Output the (X, Y) coordinate of the center of the cell containing the given text.  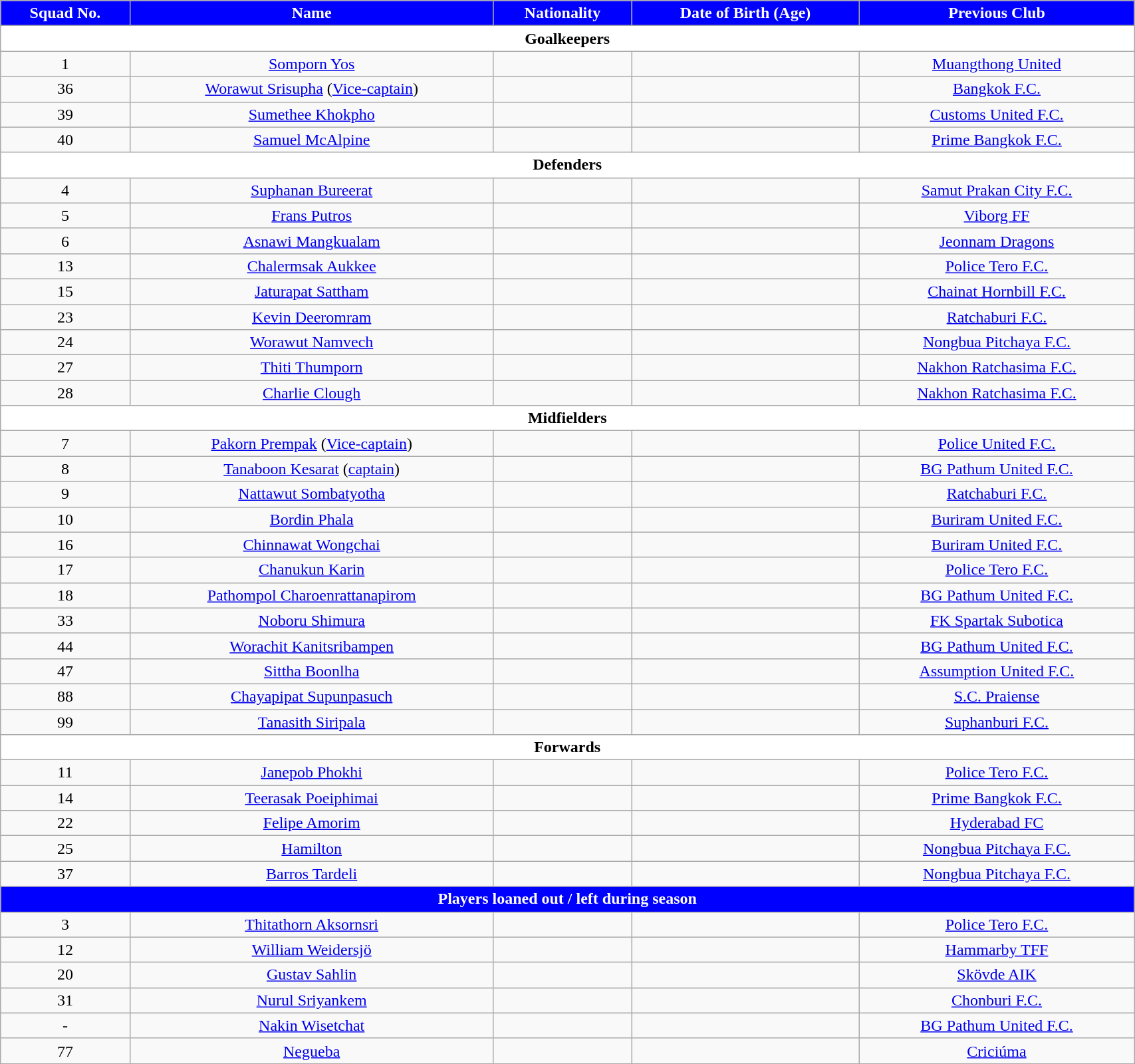
Nakin Wisetchat (311, 1025)
36 (65, 89)
Suphanan Bureerat (311, 190)
39 (65, 114)
Samut Prakan City F.C. (996, 190)
Chonburi F.C. (996, 1000)
Bangkok F.C. (996, 89)
7 (65, 444)
Gustav Sahlin (311, 975)
Kevin Deeromram (311, 317)
Thitathorn Aksornsri (311, 924)
47 (65, 671)
25 (65, 849)
8 (65, 469)
Tanasith Siripala (311, 722)
88 (65, 696)
Midfielders (568, 418)
Players loaned out / left during season (568, 899)
Barros Tardeli (311, 874)
Suphanburi F.C. (996, 722)
Chinnawat Wongchai (311, 545)
Police United F.C. (996, 444)
Pakorn Prempak (Vice-captain) (311, 444)
Assumption United F.C. (996, 671)
Previous Club (996, 13)
77 (65, 1051)
6 (65, 241)
17 (65, 570)
9 (65, 494)
28 (65, 393)
Somporn Yos (311, 64)
Muangthong United (996, 64)
4 (65, 190)
12 (65, 950)
William Weidersjö (311, 950)
Sittha Boonlha (311, 671)
Hamilton (311, 849)
Hammarby TFF (996, 950)
Janepob Phokhi (311, 773)
44 (65, 646)
Goalkeepers (568, 39)
Noboru Shimura (311, 620)
14 (65, 798)
FK Spartak Subotica (996, 620)
16 (65, 545)
22 (65, 823)
10 (65, 519)
Frans Putros (311, 215)
37 (65, 874)
Felipe Amorim (311, 823)
Chalermsak Aukkee (311, 266)
27 (65, 368)
Tanaboon Kesarat (captain) (311, 469)
33 (65, 620)
Asnawi Mangkualam (311, 241)
Nationality (563, 13)
Charlie Clough (311, 393)
Pathompol Charoenrattanapirom (311, 595)
Forwards (568, 747)
Nurul Sriyankem (311, 1000)
Criciúma (996, 1051)
Viborg FF (996, 215)
3 (65, 924)
Jaturapat Sattham (311, 291)
Date of Birth (Age) (746, 13)
Nattawut Sombatyotha (311, 494)
Bordin Phala (311, 519)
Name (311, 13)
Worawut Srisupha (Vice-captain) (311, 89)
Chanukun Karin (311, 570)
Samuel McAlpine (311, 140)
15 (65, 291)
23 (65, 317)
Hyderabad FC (996, 823)
Teerasak Poeiphimai (311, 798)
Worachit Kanitsribampen (311, 646)
24 (65, 342)
5 (65, 215)
18 (65, 595)
- (65, 1025)
Customs United F.C. (996, 114)
40 (65, 140)
Negueba (311, 1051)
Chayapipat Supunpasuch (311, 696)
Defenders (568, 165)
13 (65, 266)
Thiti Thumporn (311, 368)
99 (65, 722)
S.C. Praiense (996, 696)
Sumethee Khokpho (311, 114)
11 (65, 773)
1 (65, 64)
31 (65, 1000)
Jeonnam Dragons (996, 241)
Skövde AIK (996, 975)
Chainat Hornbill F.C. (996, 291)
Squad No. (65, 13)
Worawut Namvech (311, 342)
20 (65, 975)
